Extract the (X, Y) coordinate from the center of the cell holding the provided text.  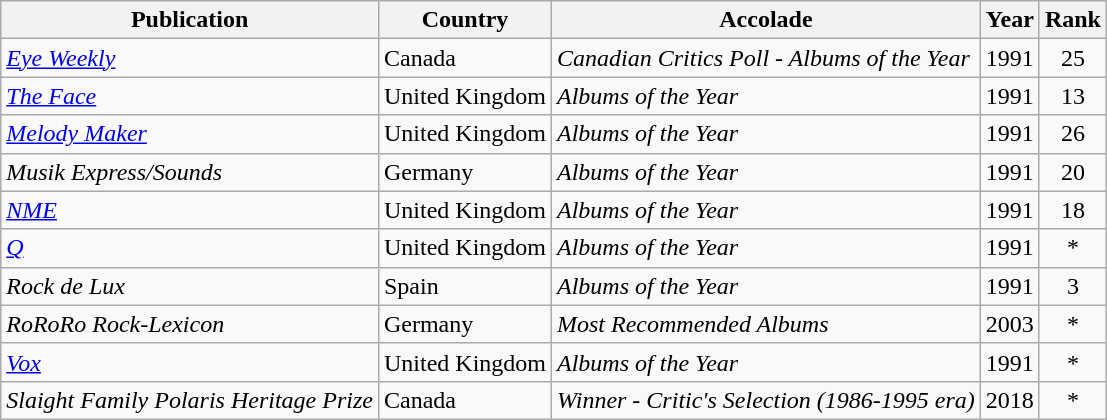
Rock de Lux (190, 286)
The Face (190, 96)
Most Recommended Albums (766, 324)
Slaight Family Polaris Heritage Prize (190, 400)
25 (1072, 58)
NME (190, 210)
26 (1072, 134)
Melody Maker (190, 134)
3 (1072, 286)
Year (1010, 20)
20 (1072, 172)
Vox (190, 362)
Winner - Critic's Selection (1986-1995 era) (766, 400)
Accolade (766, 20)
Q (190, 248)
Canadian Critics Poll - Albums of the Year (766, 58)
Rank (1072, 20)
Eye Weekly (190, 58)
18 (1072, 210)
Publication (190, 20)
Country (464, 20)
13 (1072, 96)
Musik Express/Sounds (190, 172)
Spain (464, 286)
2003 (1010, 324)
RoRoRo Rock-Lexicon (190, 324)
2018 (1010, 400)
